Find where the given text appears and provide that cell's center as [X, Y] coordinate. 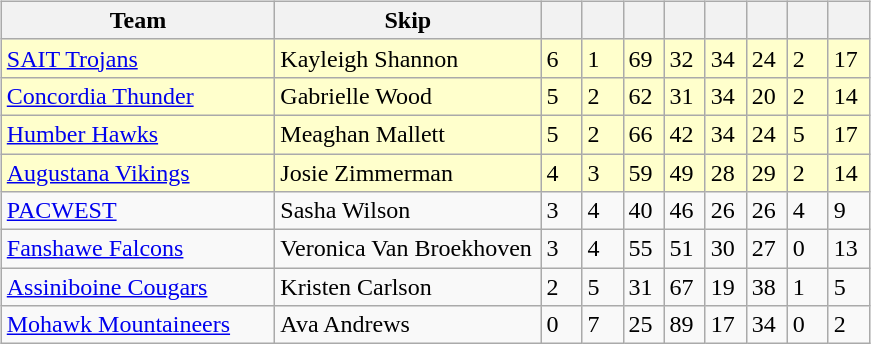
40 [644, 211]
Kayleigh Shannon [408, 58]
Assiniboine Cougars [138, 287]
7 [602, 325]
27 [766, 249]
25 [644, 325]
51 [684, 249]
20 [766, 96]
62 [644, 96]
Augustana Vikings [138, 173]
Veronica Van Broekhoven [408, 249]
69 [644, 58]
38 [766, 287]
19 [726, 287]
Mohawk Mountaineers [138, 325]
49 [684, 173]
46 [684, 211]
Kristen Carlson [408, 287]
Gabrielle Wood [408, 96]
89 [684, 325]
Josie Zimmerman [408, 173]
Team [138, 20]
67 [684, 287]
PACWEST [138, 211]
42 [684, 134]
55 [644, 249]
Skip [408, 20]
13 [848, 249]
Fanshawe Falcons [138, 249]
Humber Hawks [138, 134]
59 [644, 173]
6 [562, 58]
32 [684, 58]
Concordia Thunder [138, 96]
66 [644, 134]
Meaghan Mallett [408, 134]
Ava Andrews [408, 325]
28 [726, 173]
29 [766, 173]
SAIT Trojans [138, 58]
30 [726, 249]
Sasha Wilson [408, 211]
9 [848, 211]
